Detect which cell encompasses the target text, then output its (x, y) center coordinate. 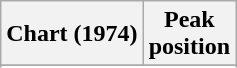
Chart (1974) (72, 34)
Peak position (189, 34)
